Return (x, y) of the center of cell containing provided text 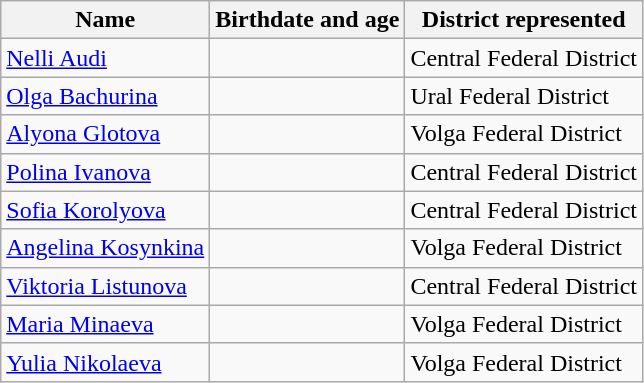
Viktoria Listunova (106, 286)
Ural Federal District (524, 96)
Sofia Korolyova (106, 210)
Angelina Kosynkina (106, 248)
Name (106, 20)
Yulia Nikolaeva (106, 362)
Birthdate and age (308, 20)
Alyona Glotova (106, 134)
Olga Bachurina (106, 96)
Nelli Audi (106, 58)
Maria Minaeva (106, 324)
District represented (524, 20)
Polina Ivanova (106, 172)
